Determine the [x, y] coordinate at the center of the cell enclosing the given text.  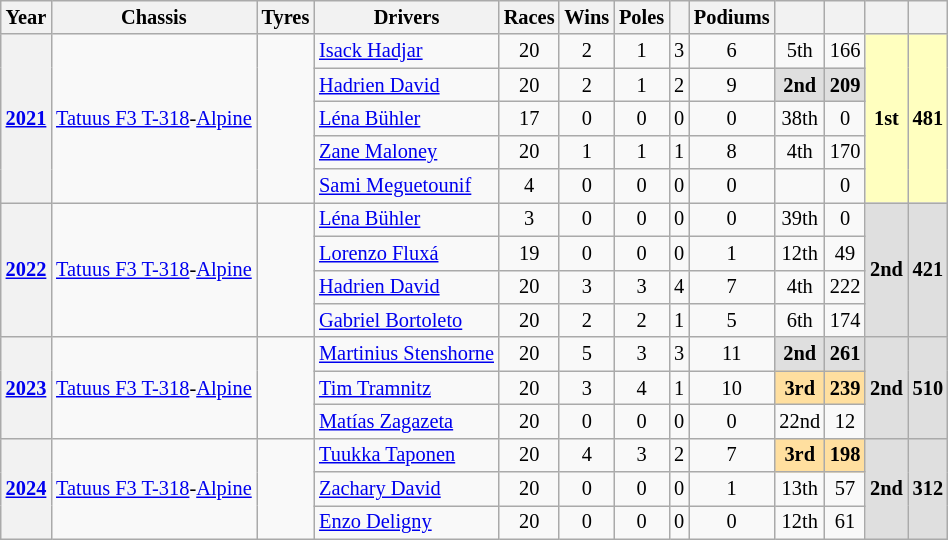
10 [732, 388]
Races [530, 17]
38th [799, 118]
Zachary David [406, 489]
209 [845, 85]
Zane Maloney [406, 152]
Drivers [406, 17]
174 [845, 320]
12 [845, 421]
198 [845, 455]
1st [886, 118]
Martinius Stenshorne [406, 354]
2022 [26, 270]
170 [845, 152]
6 [732, 51]
57 [845, 489]
8 [732, 152]
2023 [26, 388]
Enzo Deligny [406, 522]
481 [928, 118]
Matías Zagazeta [406, 421]
9 [732, 85]
13th [799, 489]
22nd [799, 421]
11 [732, 354]
Podiums [732, 17]
166 [845, 51]
222 [845, 287]
Tyres [286, 17]
39th [799, 219]
19 [530, 253]
Wins [586, 17]
5th [799, 51]
Year [26, 17]
Chassis [154, 17]
Gabriel Bortoleto [406, 320]
Poles [642, 17]
421 [928, 270]
Isack Hadjar [406, 51]
61 [845, 522]
49 [845, 253]
2024 [26, 488]
Tuukka Taponen [406, 455]
6th [799, 320]
Sami Meguetounif [406, 186]
239 [845, 388]
510 [928, 388]
312 [928, 488]
2021 [26, 118]
17 [530, 118]
Lorenzo Fluxá [406, 253]
Tim Tramnitz [406, 388]
261 [845, 354]
